Determine the [X, Y] coordinate at the center of the cell enclosing the given text.  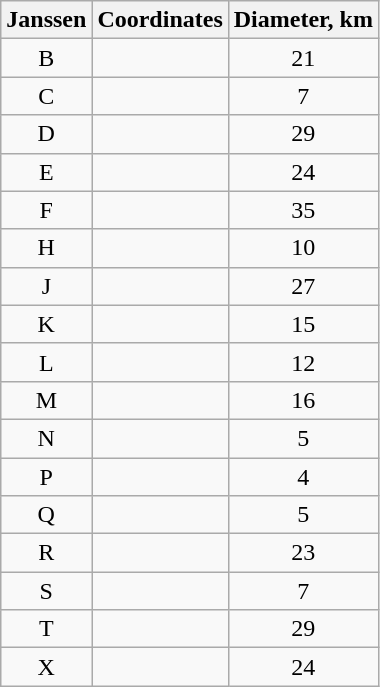
J [46, 286]
F [46, 210]
21 [303, 58]
27 [303, 286]
10 [303, 248]
S [46, 591]
D [46, 134]
B [46, 58]
C [46, 96]
15 [303, 324]
K [46, 324]
L [46, 362]
N [46, 438]
Coordinates [160, 20]
T [46, 629]
R [46, 553]
E [46, 172]
X [46, 667]
Diameter, km [303, 20]
M [46, 400]
H [46, 248]
35 [303, 210]
16 [303, 400]
Janssen [46, 20]
Q [46, 515]
P [46, 477]
12 [303, 362]
4 [303, 477]
23 [303, 553]
